Pinpoint the cell where the given text exists, returning its (X, Y) midpoint coordinate. 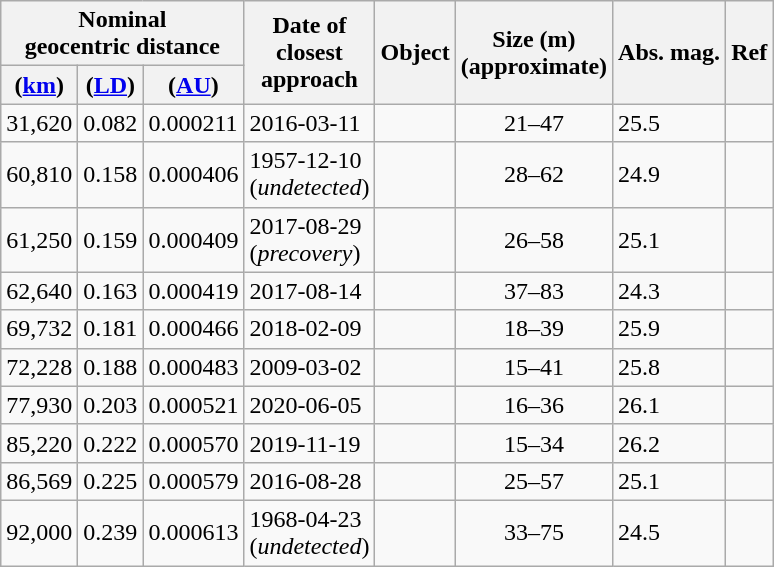
15–34 (534, 443)
2018-02-09 (310, 329)
0.158 (110, 174)
Date ofclosestapproach (310, 52)
72,228 (40, 367)
2009-03-02 (310, 367)
(km) (40, 85)
2017-08-14 (310, 291)
0.225 (110, 481)
Object (415, 52)
92,000 (40, 532)
2019-11-19 (310, 443)
0.222 (110, 443)
86,569 (40, 481)
24.9 (670, 174)
0.000409 (194, 240)
60,810 (40, 174)
0.239 (110, 532)
2017-08-29(precovery) (310, 240)
0.000483 (194, 367)
0.000466 (194, 329)
62,640 (40, 291)
2020-06-05 (310, 405)
Ref (750, 52)
21–47 (534, 123)
(AU) (194, 85)
18–39 (534, 329)
1968-04-23(undetected) (310, 532)
69,732 (40, 329)
25.5 (670, 123)
0.000570 (194, 443)
28–62 (534, 174)
25–57 (534, 481)
(LD) (110, 85)
26.1 (670, 405)
Nominalgeocentric distance (122, 34)
2016-03-11 (310, 123)
0.000521 (194, 405)
0.203 (110, 405)
Abs. mag. (670, 52)
0.000579 (194, 481)
24.5 (670, 532)
77,930 (40, 405)
24.3 (670, 291)
0.000613 (194, 532)
85,220 (40, 443)
0.188 (110, 367)
26.2 (670, 443)
0.159 (110, 240)
0.000211 (194, 123)
16–36 (534, 405)
25.9 (670, 329)
31,620 (40, 123)
25.8 (670, 367)
0.000406 (194, 174)
0.163 (110, 291)
2016-08-28 (310, 481)
0.000419 (194, 291)
0.181 (110, 329)
15–41 (534, 367)
33–75 (534, 532)
37–83 (534, 291)
Size (m)(approximate) (534, 52)
0.082 (110, 123)
26–58 (534, 240)
1957-12-10(undetected) (310, 174)
61,250 (40, 240)
